Provide the [X, Y] coordinate of the cell's center where the given text is located.  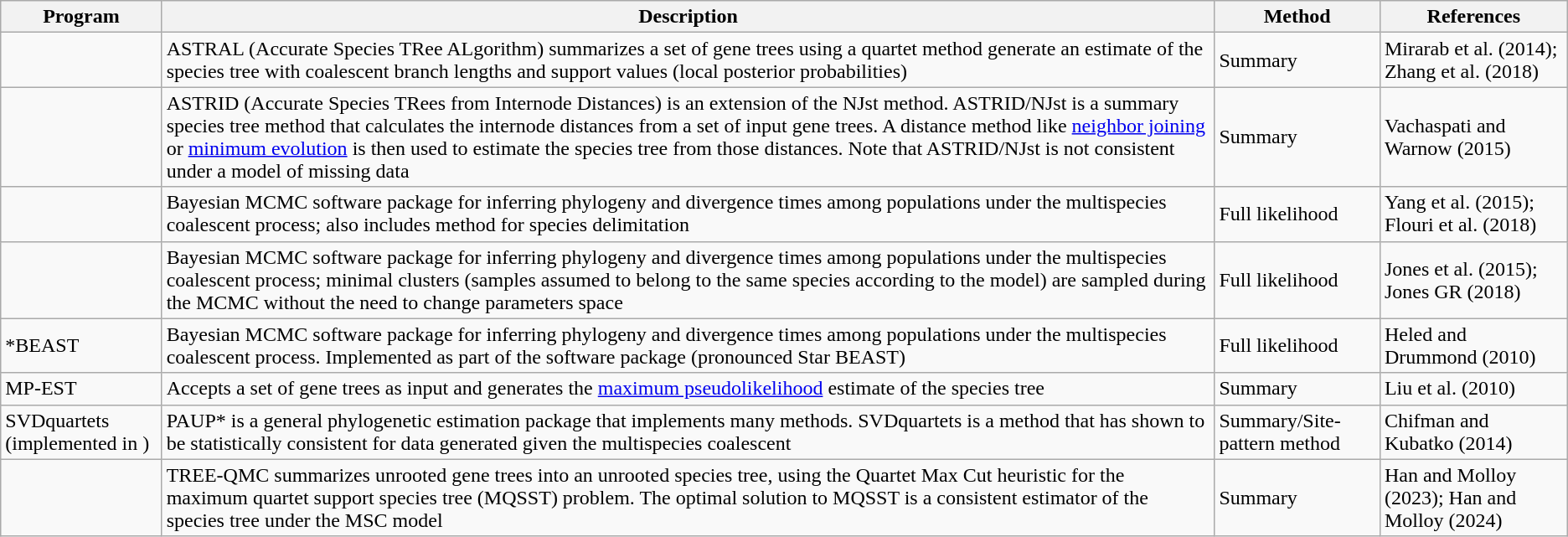
Jones et al. (2015); Jones GR (2018) [1473, 280]
Han and Molloy (2023); Han and Molloy (2024) [1473, 498]
Summary/Site-pattern method [1297, 432]
Method [1297, 17]
Liu et al. (2010) [1473, 389]
Description [689, 17]
References [1473, 17]
Accepts a set of gene trees as input and generates the maximum pseudolikelihood estimate of the species tree [689, 389]
Chifman and Kubatko (2014) [1473, 432]
Heled and Drummond (2010) [1473, 345]
Yang et al. (2015); Flouri et al. (2018) [1473, 214]
Mirarab et al. (2014); Zhang et al. (2018) [1473, 60]
Vachaspati and Warnow (2015) [1473, 137]
Program [81, 17]
MP-EST [81, 389]
*BEAST [81, 345]
SVDquartets (implemented in ) [81, 432]
